Find where the given text appears and provide that cell's center as [x, y] coordinate. 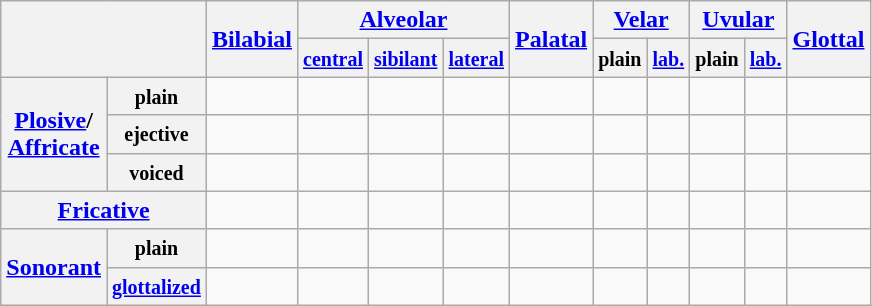
Sonorant [54, 267]
central [334, 58]
Velar [642, 20]
Glottal [828, 39]
Uvular [738, 20]
Bilabial [252, 39]
Alveolar [404, 20]
Fricative [104, 210]
lateral [476, 58]
ejective [156, 134]
sibilant [406, 58]
glottalized [156, 286]
Palatal [552, 39]
Plosive/Affricate [54, 134]
voiced [156, 172]
